Scan for the cell matching the given text and deliver its (X, Y) coordinate at center. 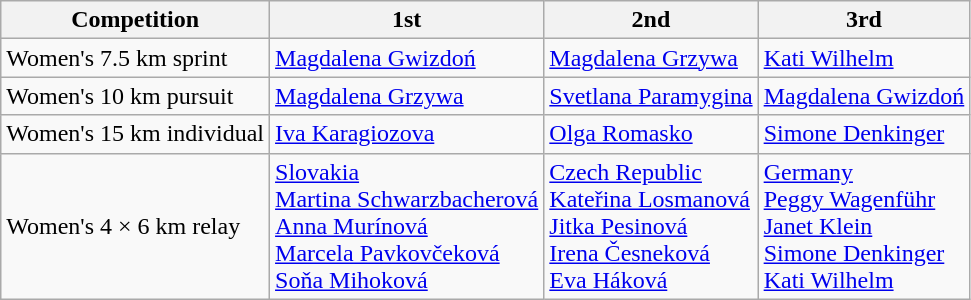
Competition (136, 20)
Women's 4 × 6 km relay (136, 226)
Iva Karagiozova (407, 134)
GermanyPeggy WagenführJanet KleinSimone DenkingerKati Wilhelm (864, 226)
1st (407, 20)
SlovakiaMartina SchwarzbacherováAnna MurínováMarcela PavkovčekováSoňa Mihoková (407, 226)
Olga Romasko (651, 134)
Simone Denkinger (864, 134)
Women's 15 km individual (136, 134)
2nd (651, 20)
Women's 7.5 km sprint (136, 58)
3rd (864, 20)
Kati Wilhelm (864, 58)
Czech RepublicKateřina LosmanováJitka PesinováIrena ČesnekováEva Háková (651, 226)
Svetlana Paramygina (651, 96)
Women's 10 km pursuit (136, 96)
